Identify which cell holds the provided text, then report its [X, Y] central coordinate. 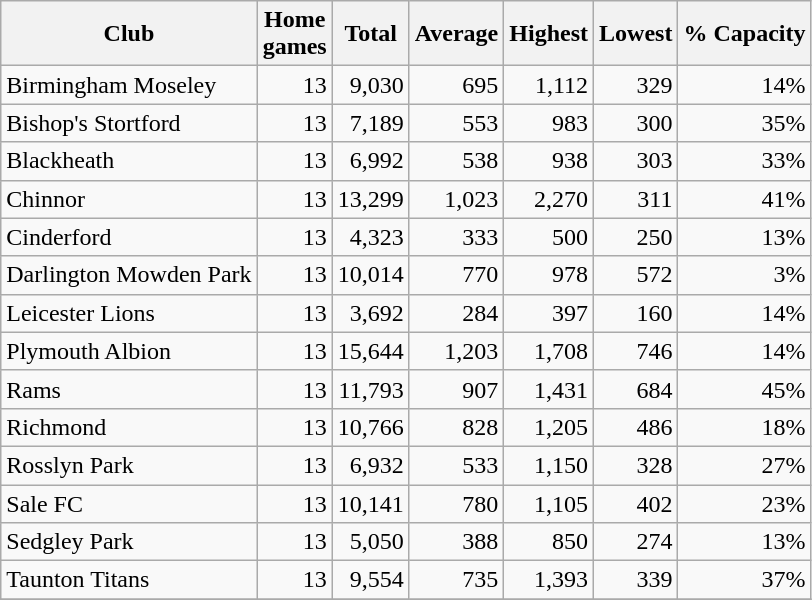
4,323 [370, 237]
533 [456, 465]
828 [456, 427]
Average [456, 34]
735 [456, 580]
Blackheath [129, 161]
780 [456, 503]
7,189 [370, 123]
Homegames [294, 34]
1,205 [549, 427]
907 [456, 389]
Chinnor [129, 199]
1,105 [549, 503]
3% [744, 275]
328 [636, 465]
746 [636, 351]
250 [636, 237]
10,014 [370, 275]
Cinderford [129, 237]
1,023 [456, 199]
Lowest [636, 34]
27% [744, 465]
10,766 [370, 427]
397 [549, 313]
13,299 [370, 199]
Darlington Mowden Park [129, 275]
% Capacity [744, 34]
388 [456, 542]
274 [636, 542]
500 [549, 237]
311 [636, 199]
6,932 [370, 465]
1,708 [549, 351]
37% [744, 580]
Club [129, 34]
983 [549, 123]
770 [456, 275]
553 [456, 123]
300 [636, 123]
41% [744, 199]
9,030 [370, 85]
938 [549, 161]
1,150 [549, 465]
Total [370, 34]
6,992 [370, 161]
10,141 [370, 503]
23% [744, 503]
Rams [129, 389]
Sale FC [129, 503]
339 [636, 580]
9,554 [370, 580]
5,050 [370, 542]
538 [456, 161]
684 [636, 389]
978 [549, 275]
850 [549, 542]
11,793 [370, 389]
1,431 [549, 389]
303 [636, 161]
486 [636, 427]
2,270 [549, 199]
160 [636, 313]
572 [636, 275]
Plymouth Albion [129, 351]
15,644 [370, 351]
Rosslyn Park [129, 465]
Sedgley Park [129, 542]
35% [744, 123]
1,112 [549, 85]
329 [636, 85]
Highest [549, 34]
1,393 [549, 580]
333 [456, 237]
695 [456, 85]
Birmingham Moseley [129, 85]
3,692 [370, 313]
Taunton Titans [129, 580]
Leicester Lions [129, 313]
Bishop's Stortford [129, 123]
45% [744, 389]
284 [456, 313]
18% [744, 427]
1,203 [456, 351]
Richmond [129, 427]
33% [744, 161]
402 [636, 503]
